Extract the [X, Y] coordinate from the center of the cell holding the provided text.  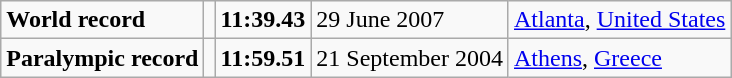
World record [102, 20]
11:59.51 [263, 58]
Atlanta, United States [619, 20]
11:39.43 [263, 20]
21 September 2004 [410, 58]
Paralympic record [102, 58]
Athens, Greece [619, 58]
29 June 2007 [410, 20]
